Find where the given text appears and provide that cell's center as [X, Y] coordinate. 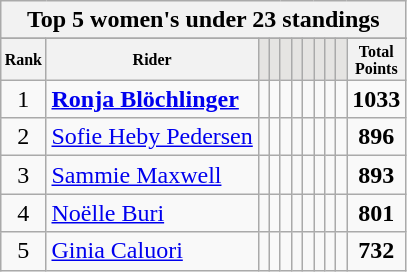
4 [24, 213]
732 [376, 251]
TotalPoints [376, 60]
Sammie Maxwell [152, 175]
Sofie Heby Pedersen [152, 137]
893 [376, 175]
Rank [24, 60]
Rider [152, 60]
Noëlle Buri [152, 213]
801 [376, 213]
Ronja Blöchlinger [152, 99]
2 [24, 137]
3 [24, 175]
1 [24, 99]
5 [24, 251]
Ginia Caluori [152, 251]
Top 5 women's under 23 standings [204, 20]
1033 [376, 99]
896 [376, 137]
